Pinpoint the cell where the given text exists, returning its (X, Y) midpoint coordinate. 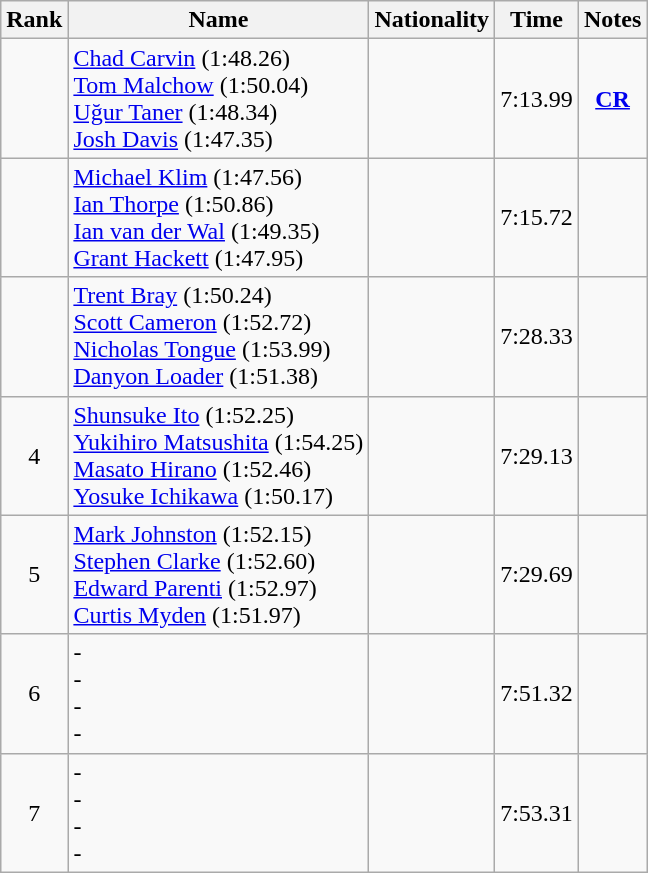
Notes (612, 20)
Trent Bray (1:50.24) Scott Cameron (1:52.72) Nicholas Tongue (1:53.99) Danyon Loader (1:51.38) (218, 336)
Time (537, 20)
Mark Johnston (1:52.15) Stephen Clarke (1:52.60) Edward Parenti (1:52.97) Curtis Myden (1:51.97) (218, 574)
4 (34, 456)
7 (34, 812)
Chad Carvin (1:48.26) Tom Malchow (1:50.04) Uğur Taner (1:48.34) Josh Davis (1:47.35) (218, 98)
CR (612, 98)
7:29.69 (537, 574)
Michael Klim (1:47.56) Ian Thorpe (1:50.86) Ian van der Wal (1:49.35) Grant Hackett (1:47.95) (218, 218)
7:28.33 (537, 336)
Rank (34, 20)
7:15.72 (537, 218)
6 (34, 694)
Nationality (432, 20)
5 (34, 574)
7:51.32 (537, 694)
Name (218, 20)
7:53.31 (537, 812)
7:29.13 (537, 456)
Shunsuke Ito (1:52.25) Yukihiro Matsushita (1:54.25) Masato Hirano (1:52.46) Yosuke Ichikawa (1:50.17) (218, 456)
7:13.99 (537, 98)
